Find where the given text appears and provide that cell's center as [x, y] coordinate. 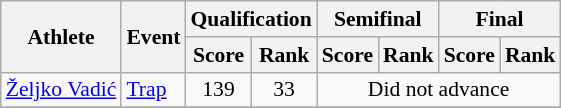
Did not advance [439, 90]
Trap [153, 90]
Semifinal [378, 19]
139 [218, 90]
33 [284, 90]
Željko Vadić [62, 90]
Event [153, 36]
Athlete [62, 36]
Qualification [250, 19]
Final [500, 19]
